Identify which cell holds the provided text, then report its [X, Y] central coordinate. 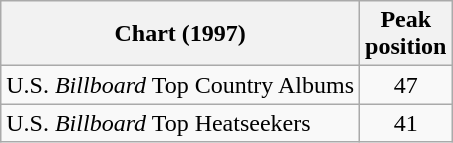
Chart (1997) [180, 34]
47 [406, 85]
Peakposition [406, 34]
U.S. Billboard Top Country Albums [180, 85]
U.S. Billboard Top Heatseekers [180, 123]
41 [406, 123]
